Provide the (x, y) coordinate of the cell's center where the given text is located.  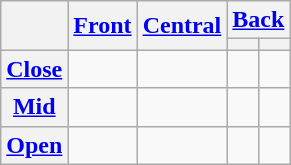
Open (34, 145)
Mid (34, 107)
Central (182, 26)
Front (102, 26)
Close (34, 69)
Back (258, 20)
